Detect which cell encompasses the target text, then output its (X, Y) center coordinate. 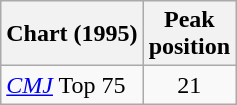
Peakposition (189, 34)
CMJ Top 75 (72, 85)
21 (189, 85)
Chart (1995) (72, 34)
